Return the [X, Y] coordinate for the center point of the cell that contains the specified text.  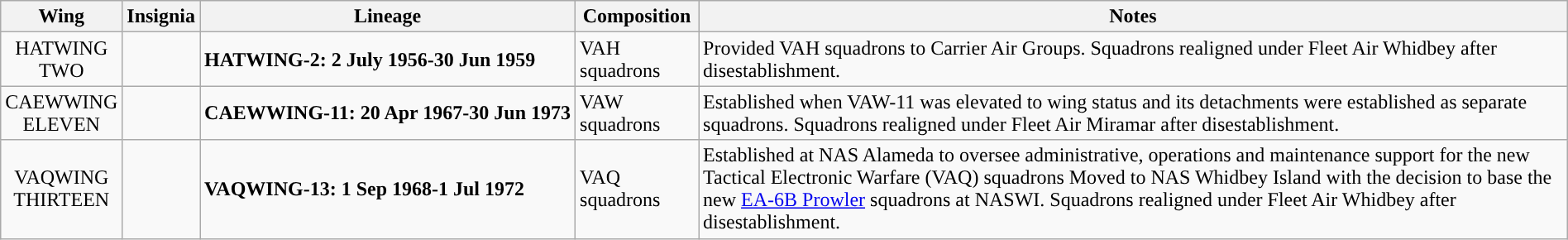
VAQWING-13: 1 Sep 1968-1 Jul 1972 [388, 189]
CAEWWING-11: 20 Apr 1967-30 Jun 1973 [388, 113]
HATWING-2: 2 July 1956-30 Jun 1959 [388, 60]
VAQWINGTHIRTEEN [61, 189]
Composition [637, 17]
Wing [61, 17]
Provided VAH squadrons to Carrier Air Groups. Squadrons realigned under Fleet Air Whidbey after disestablishment. [1133, 60]
CAEWWINGELEVEN [61, 113]
VAH squadrons [637, 60]
HATWINGTWO [61, 60]
Lineage [388, 17]
Insignia [161, 17]
Notes [1133, 17]
VAW squadrons [637, 113]
VAQ squadrons [637, 189]
